Locate the cell with the specified text and output its (x, y) center coordinate. 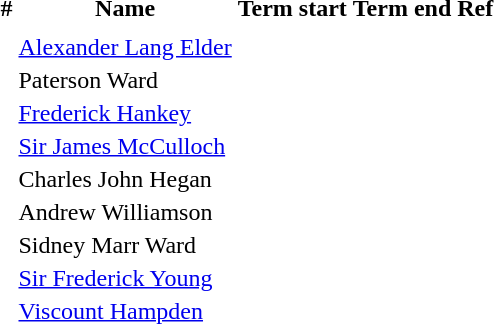
Charles John Hegan (125, 179)
Sir Frederick Young (125, 278)
Alexander Lang Elder (125, 47)
Frederick Hankey (125, 113)
Sidney Marr Ward (125, 245)
Paterson Ward (125, 80)
Sir James McCulloch (125, 146)
Andrew Williamson (125, 212)
